Return the [X, Y] coordinate for the center point of the cell that contains the specified text.  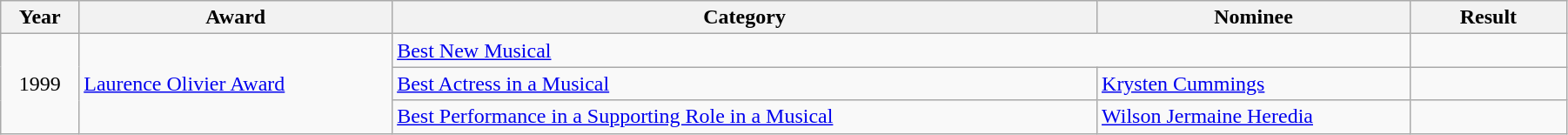
Award [236, 17]
Wilson Jermaine Heredia [1254, 117]
1999 [40, 84]
Best Actress in a Musical [745, 84]
Result [1488, 17]
Best New Musical [901, 51]
Krysten Cummings [1254, 84]
Laurence Olivier Award [236, 84]
Category [745, 17]
Nominee [1254, 17]
Best Performance in a Supporting Role in a Musical [745, 117]
Year [40, 17]
